Search for the cell housing the specified text and yield its [X, Y] center coordinate. 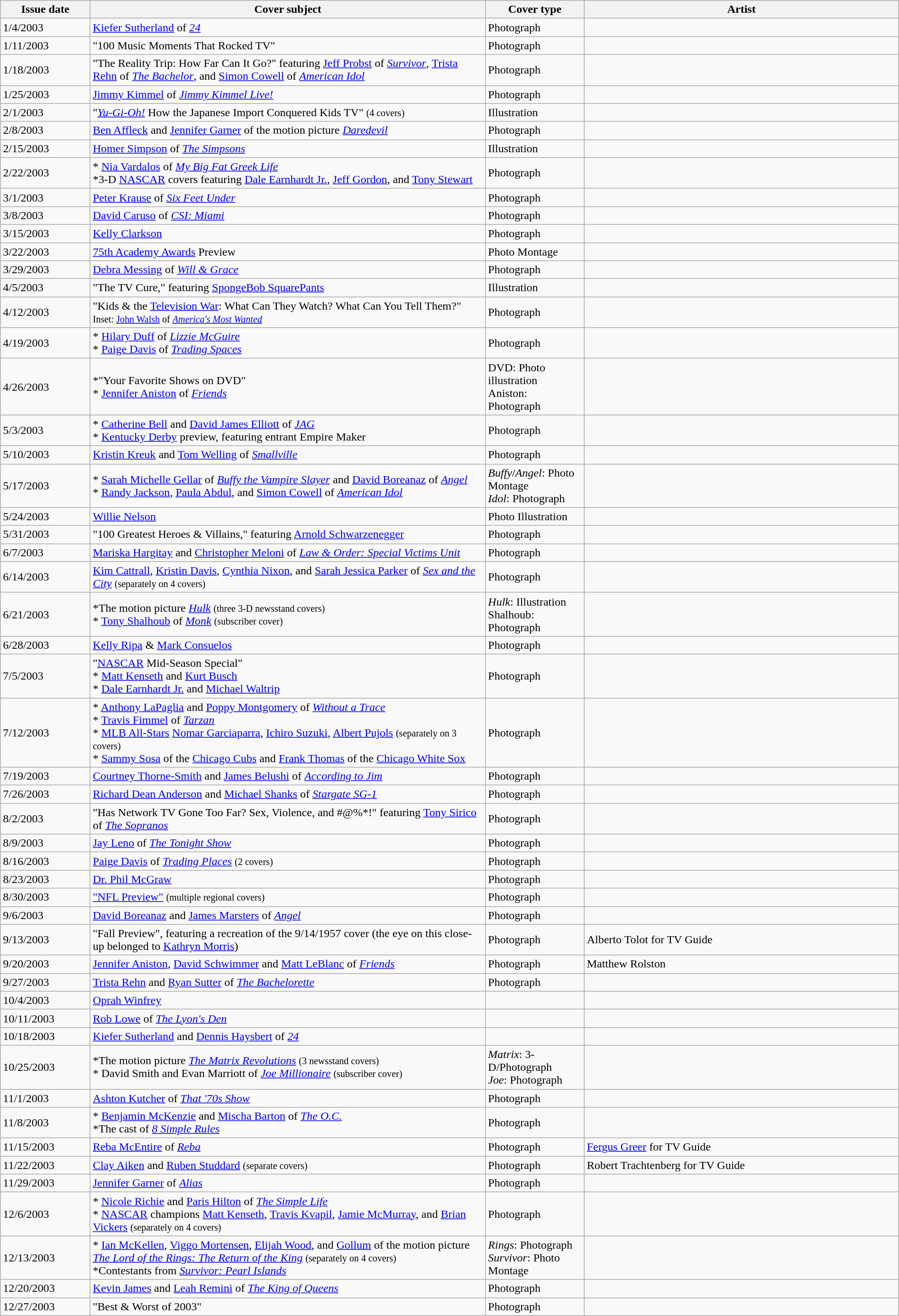
Fergus Greer for TV Guide [742, 1147]
* Nia Vardalos of My Big Fat Greek Life*3-D NASCAR covers featuring Dale Earnhardt Jr., Jeff Gordon, and Tony Stewart [288, 173]
Hulk: IllustrationShalhoub: Photograph [535, 614]
Homer Simpson of The Simpsons [288, 148]
*The motion picture Hulk (three 3-D newsstand covers)* Tony Shalhoub of Monk (subscriber cover) [288, 614]
"Has Network TV Gone Too Far? Sex, Violence, and #@%*!" featuring Tony Sirico of The Sopranos [288, 819]
Kevin James and Leah Remini of The King of Queens [288, 1288]
3/22/2003 [46, 252]
5/10/2003 [46, 455]
Photo Illustration [535, 516]
6/14/2003 [46, 577]
Alberto Tolot for TV Guide [742, 940]
9/6/2003 [46, 915]
10/11/2003 [46, 1018]
5/17/2003 [46, 486]
2/8/2003 [46, 130]
5/31/2003 [46, 534]
*The motion picture The Matrix Revolutions (3 newsstand covers)* David Smith and Evan Marriott of Joe Millionaire (subscriber cover) [288, 1067]
"NASCAR Mid-Season Special"* Matt Kenseth and Kurt Busch* Dale Earnhardt Jr. and Michael Waltrip [288, 676]
Kristin Kreuk and Tom Welling of Smallville [288, 455]
12/13/2003 [46, 1258]
Jay Leno of The Tonight Show [288, 843]
6/21/2003 [46, 614]
Jennifer Garner of Alias [288, 1183]
11/1/2003 [46, 1098]
Trista Rehn and Ryan Sutter of The Bachelorette [288, 982]
4/19/2003 [46, 343]
"Kids & the Television War: What Can They Watch? What Can You Tell Them?"Inset: John Walsh of America's Most Wanted [288, 312]
Clay Aiken and Ruben Studdard (separate covers) [288, 1165]
"NFL Preview" (multiple regional covers) [288, 897]
DVD: Photo illustrationAniston: Photograph [535, 387]
Courtney Thorne-Smith and James Belushi of According to Jim [288, 776]
11/8/2003 [46, 1123]
75th Academy Awards Preview [288, 252]
Rob Lowe of The Lyon's Den [288, 1018]
4/12/2003 [46, 312]
Jimmy Kimmel of Jimmy Kimmel Live! [288, 94]
"Yu-Gi-Oh! How the Japanese Import Conquered Kids TV" (4 covers) [288, 112]
12/20/2003 [46, 1288]
"The Reality Trip: How Far Can It Go?" featuring Jeff Probst of Survivor, Trista Rehn of The Bachelor, and Simon Cowell of American Idol [288, 70]
Kelly Clarkson [288, 233]
Kim Cattrall, Kristin Davis, Cynthia Nixon, and Sarah Jessica Parker of Sex and the City (separately on 4 covers) [288, 577]
9/20/2003 [46, 964]
3/1/2003 [46, 197]
1/18/2003 [46, 70]
9/27/2003 [46, 982]
* Catherine Bell and David James Elliott of JAG* Kentucky Derby preview, featuring entrant Empire Maker [288, 431]
Issue date [46, 9]
8/9/2003 [46, 843]
11/15/2003 [46, 1147]
2/15/2003 [46, 148]
7/26/2003 [46, 794]
6/7/2003 [46, 552]
3/15/2003 [46, 233]
* Hilary Duff of Lizzie McGuire* Paige Davis of Trading Spaces [288, 343]
5/24/2003 [46, 516]
"Best & Worst of 2003" [288, 1307]
*"Your Favorite Shows on DVD"* Jennifer Aniston of Friends [288, 387]
Debra Messing of Will & Grace [288, 270]
2/22/2003 [46, 173]
Oprah Winfrey [288, 1000]
2/1/2003 [46, 112]
Matthew Rolston [742, 964]
4/5/2003 [46, 288]
10/25/2003 [46, 1067]
Photo Montage [535, 252]
Artist [742, 9]
Ben Affleck and Jennifer Garner of the motion picture Daredevil [288, 130]
10/4/2003 [46, 1000]
12/6/2003 [46, 1214]
Reba McEntire of Reba [288, 1147]
Paige Davis of Trading Places (2 covers) [288, 861]
5/3/2003 [46, 431]
1/25/2003 [46, 94]
Cover type [535, 9]
7/5/2003 [46, 676]
7/19/2003 [46, 776]
Kiefer Sutherland of 24 [288, 28]
Kiefer Sutherland and Dennis Haysbert of 24 [288, 1036]
David Boreanaz and James Marsters of Angel [288, 915]
4/26/2003 [46, 387]
Jennifer Aniston, David Schwimmer and Matt LeBlanc of Friends [288, 964]
1/11/2003 [46, 46]
Richard Dean Anderson and Michael Shanks of Stargate SG-1 [288, 794]
"100 Music Moments That Rocked TV" [288, 46]
3/29/2003 [46, 270]
"The TV Cure," featuring SpongeBob SquarePants [288, 288]
11/29/2003 [46, 1183]
Dr. Phil McGraw [288, 879]
"Fall Preview", featuring a recreation of the 9/14/1957 cover (the eye on this close-up belonged to Kathryn Morris) [288, 940]
* Sarah Michelle Gellar of Buffy the Vampire Slayer and David Boreanaz of Angel* Randy Jackson, Paula Abdul, and Simon Cowell of American Idol [288, 486]
Willie Nelson [288, 516]
David Caruso of CSI: Miami [288, 215]
Matrix: 3-D/PhotographJoe: Photograph [535, 1067]
Peter Krause of Six Feet Under [288, 197]
Kelly Ripa & Mark Consuelos [288, 645]
8/16/2003 [46, 861]
"100 Greatest Heroes & Villains," featuring Arnold Schwarzenegger [288, 534]
12/27/2003 [46, 1307]
Mariska Hargitay and Christopher Meloni of Law & Order: Special Victims Unit [288, 552]
6/28/2003 [46, 645]
8/23/2003 [46, 879]
Cover subject [288, 9]
10/18/2003 [46, 1036]
Robert Trachtenberg for TV Guide [742, 1165]
11/22/2003 [46, 1165]
9/13/2003 [46, 940]
Rings: PhotographSurvivor: Photo Montage [535, 1258]
Ashton Kutcher of That '70s Show [288, 1098]
Buffy/Angel: Photo MontageIdol: Photograph [535, 486]
8/30/2003 [46, 897]
3/8/2003 [46, 215]
7/12/2003 [46, 733]
1/4/2003 [46, 28]
* Benjamin McKenzie and Mischa Barton of The O.C.*The cast of 8 Simple Rules [288, 1123]
8/2/2003 [46, 819]
